From the cell containing the given text, extract its center point as (x, y) coordinate. 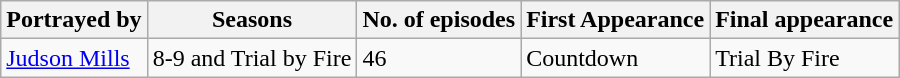
46 (439, 58)
Seasons (252, 20)
8-9 and Trial by Fire (252, 58)
Final appearance (804, 20)
Countdown (616, 58)
Trial By Fire (804, 58)
No. of episodes (439, 20)
First Appearance (616, 20)
Portrayed by (74, 20)
Judson Mills (74, 58)
